Detect which cell encompasses the target text, then output its (x, y) center coordinate. 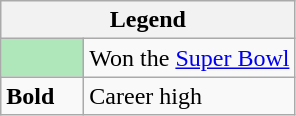
Legend (148, 20)
Career high (190, 96)
Bold (42, 96)
Won the Super Bowl (190, 58)
